Detect which cell encompasses the target text, then output its [x, y] center coordinate. 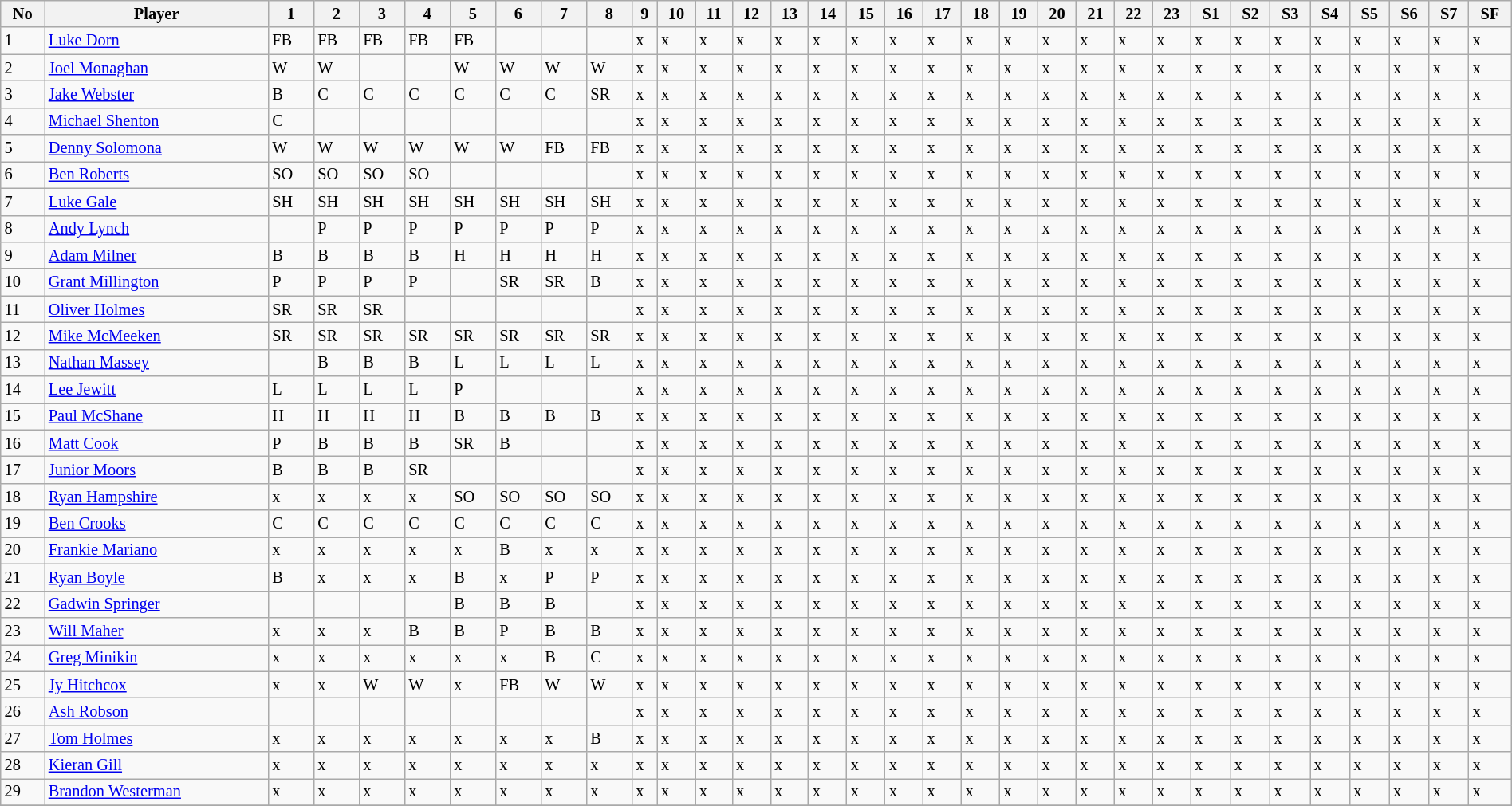
Ryan Hampshire [156, 497]
Ben Roberts [156, 175]
S2 [1250, 14]
Ryan Boyle [156, 577]
S3 [1290, 14]
S6 [1409, 14]
Mike McMeeken [156, 336]
Greg Minikin [156, 658]
29 [22, 792]
Matt Cook [156, 443]
Will Maher [156, 631]
Player [156, 14]
28 [22, 765]
Denny Solomona [156, 148]
Kieran Gill [156, 765]
Andy Lynch [156, 229]
Gadwin Springer [156, 604]
Luke Dorn [156, 41]
S4 [1330, 14]
Junior Moors [156, 470]
Joel Monaghan [156, 68]
Ben Crooks [156, 524]
Oliver Holmes [156, 309]
Michael Shenton [156, 121]
25 [22, 685]
Paul McShane [156, 416]
Jake Webster [156, 94]
27 [22, 738]
Lee Jewitt [156, 390]
S5 [1369, 14]
Jy Hitchcox [156, 685]
SF [1490, 14]
Adam Milner [156, 255]
24 [22, 658]
S7 [1449, 14]
Frankie Mariano [156, 550]
Tom Holmes [156, 738]
Nathan Massey [156, 363]
Brandon Westerman [156, 792]
S1 [1211, 14]
Ash Robson [156, 711]
26 [22, 711]
Luke Gale [156, 202]
Grant Millington [156, 282]
No [22, 14]
